Find where the given text appears and provide that cell's center as [X, Y] coordinate. 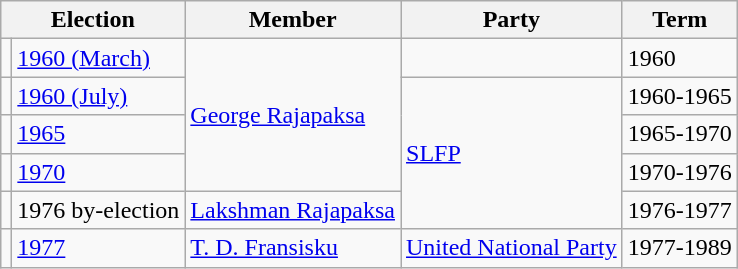
Election [93, 20]
Term [680, 20]
Party [511, 20]
1976 by-election [98, 210]
1970-1976 [680, 172]
1960-1965 [680, 96]
1976-1977 [680, 210]
1965 [98, 134]
United National Party [511, 248]
T. D. Fransisku [293, 248]
1977-1989 [680, 248]
1977 [98, 248]
SLFP [511, 153]
Lakshman Rajapaksa [293, 210]
1960 [680, 58]
1970 [98, 172]
1965-1970 [680, 134]
1960 (March) [98, 58]
George Rajapaksa [293, 115]
Member [293, 20]
1960 (July) [98, 96]
